Identify which cell holds the provided text, then report its (x, y) central coordinate. 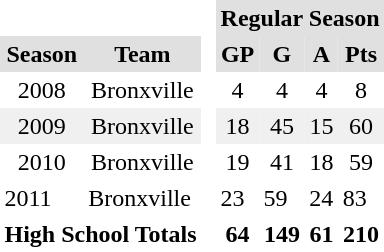
64 (238, 234)
2009 (42, 126)
GP (238, 54)
2011 (42, 198)
45 (282, 126)
A (322, 54)
19 (238, 162)
High School Totals (100, 234)
G (282, 54)
149 (282, 234)
Season (42, 54)
41 (282, 162)
83 (361, 198)
24 (322, 198)
61 (322, 234)
Team (142, 54)
Regular Season (300, 18)
2008 (42, 90)
8 (361, 90)
2010 (42, 162)
15 (322, 126)
23 (238, 198)
60 (361, 126)
Pts (361, 54)
210 (361, 234)
